Find where the given text appears and provide that cell's center as (x, y) coordinate. 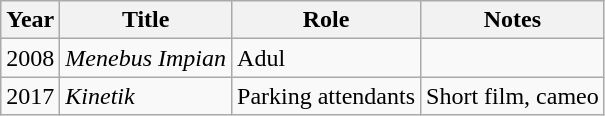
Title (146, 20)
Adul (326, 58)
Menebus Impian (146, 58)
Year (30, 20)
Notes (513, 20)
Kinetik (146, 96)
Parking attendants (326, 96)
2017 (30, 96)
Role (326, 20)
2008 (30, 58)
Short film, cameo (513, 96)
